Scan for the cell matching the given text and deliver its [X, Y] coordinate at center. 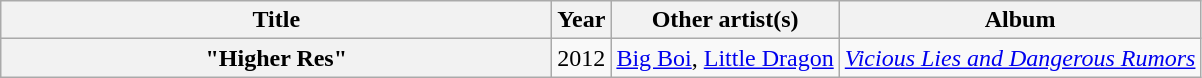
"Higher Res" [276, 58]
Other artist(s) [725, 20]
Big Boi, Little Dragon [725, 58]
Year [582, 20]
Vicious Lies and Dangerous Rumors [1020, 58]
Album [1020, 20]
Title [276, 20]
2012 [582, 58]
